Extract the [X, Y] coordinate from the center of the cell holding the provided text.  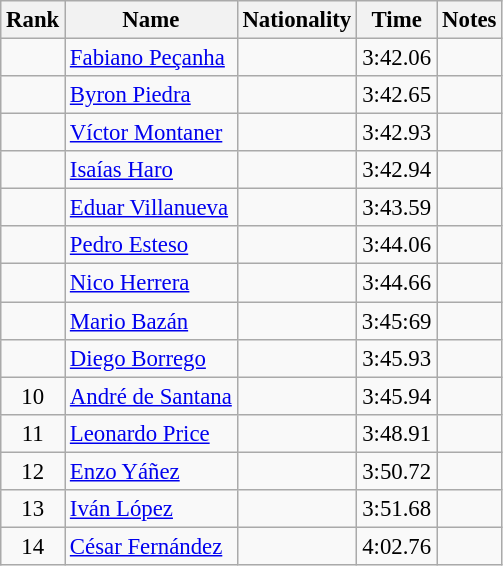
3:44.66 [397, 283]
Diego Borrego [152, 358]
3:45.94 [397, 396]
10 [33, 396]
Nationality [296, 20]
Notes [470, 20]
3:45:69 [397, 321]
Nico Herrera [152, 283]
Byron Piedra [152, 95]
César Fernández [152, 546]
Isaías Haro [152, 170]
3:44.06 [397, 245]
3:48.91 [397, 433]
3:43.59 [397, 208]
Iván López [152, 509]
3:42.93 [397, 133]
3:51.68 [397, 509]
Time [397, 20]
Name [152, 20]
3:42.06 [397, 58]
Rank [33, 20]
13 [33, 509]
Pedro Esteso [152, 245]
12 [33, 471]
Fabiano Peçanha [152, 58]
3:42.65 [397, 95]
11 [33, 433]
3:42.94 [397, 170]
3:45.93 [397, 358]
Víctor Montaner [152, 133]
3:50.72 [397, 471]
Enzo Yáñez [152, 471]
4:02.76 [397, 546]
14 [33, 546]
Mario Bazán [152, 321]
André de Santana [152, 396]
Eduar Villanueva [152, 208]
Leonardo Price [152, 433]
